Locate the cell with the specified text and output its (X, Y) center coordinate. 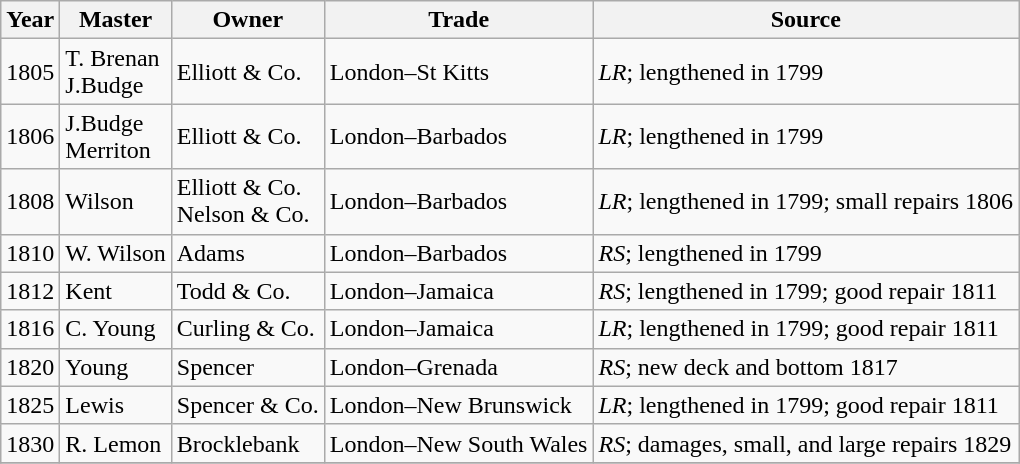
1816 (30, 329)
London–New Brunswick (458, 405)
Adams (248, 253)
Todd & Co. (248, 291)
Trade (458, 20)
1830 (30, 443)
Spencer (248, 367)
Owner (248, 20)
Master (116, 20)
Elliott & Co.Nelson & Co. (248, 202)
Brocklebank (248, 443)
Source (806, 20)
RS; damages, small, and large repairs 1829 (806, 443)
Lewis (116, 405)
London–New South Wales (458, 443)
London–St Kitts (458, 72)
1820 (30, 367)
1808 (30, 202)
London–Grenada (458, 367)
Year (30, 20)
Spencer & Co. (248, 405)
1810 (30, 253)
RS; lengthened in 1799; good repair 1811 (806, 291)
1825 (30, 405)
RS; new deck and bottom 1817 (806, 367)
C. Young (116, 329)
1812 (30, 291)
J.BudgeMerriton (116, 136)
1805 (30, 72)
RS; lengthened in 1799 (806, 253)
1806 (30, 136)
LR; lengthened in 1799; small repairs 1806 (806, 202)
R. Lemon (116, 443)
Curling & Co. (248, 329)
T. BrenanJ.Budge (116, 72)
Young (116, 367)
Kent (116, 291)
Wilson (116, 202)
W. Wilson (116, 253)
